Detect which cell encompasses the target text, then output its (x, y) center coordinate. 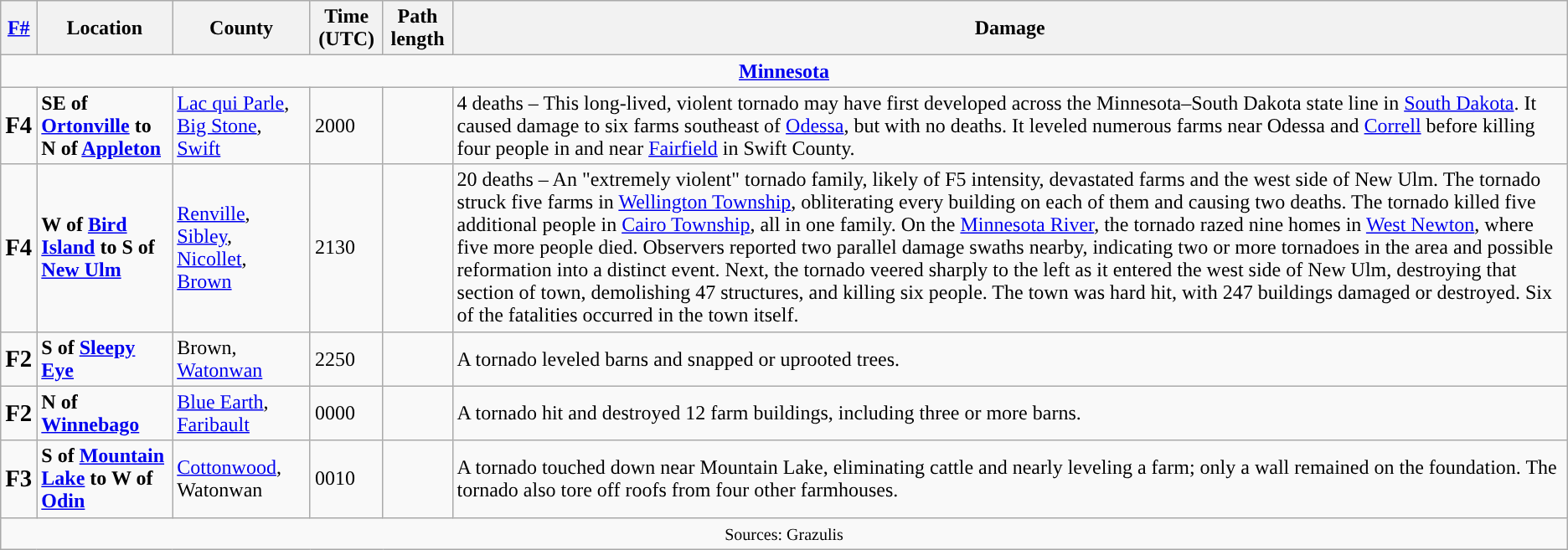
A tornado hit and destroyed 12 farm buildings, including three or more barns. (1010, 414)
SE of Ortonville to N of Appleton (105, 126)
Path length (417, 28)
Renville, Sibley, Nicollet, Brown (241, 248)
Cottonwood, Watonwan (241, 479)
Blue Earth, Faribault (241, 414)
N of Winnebago (105, 414)
Minnesota (784, 71)
Location (105, 28)
Time (UTC) (346, 28)
2130 (346, 248)
Brown, Watonwan (241, 358)
F# (18, 28)
Sources: Grazulis (784, 533)
S of Mountain Lake to W of Odin (105, 479)
County (241, 28)
S of Sleepy Eye (105, 358)
Damage (1010, 28)
0000 (346, 414)
F3 (18, 479)
A tornado leveled barns and snapped or uprooted trees. (1010, 358)
W of Bird Island to S of New Ulm (105, 248)
0010 (346, 479)
2000 (346, 126)
2250 (346, 358)
Lac qui Parle, Big Stone, Swift (241, 126)
